Determine the [x, y] coordinate at the center of the cell enclosing the given text.  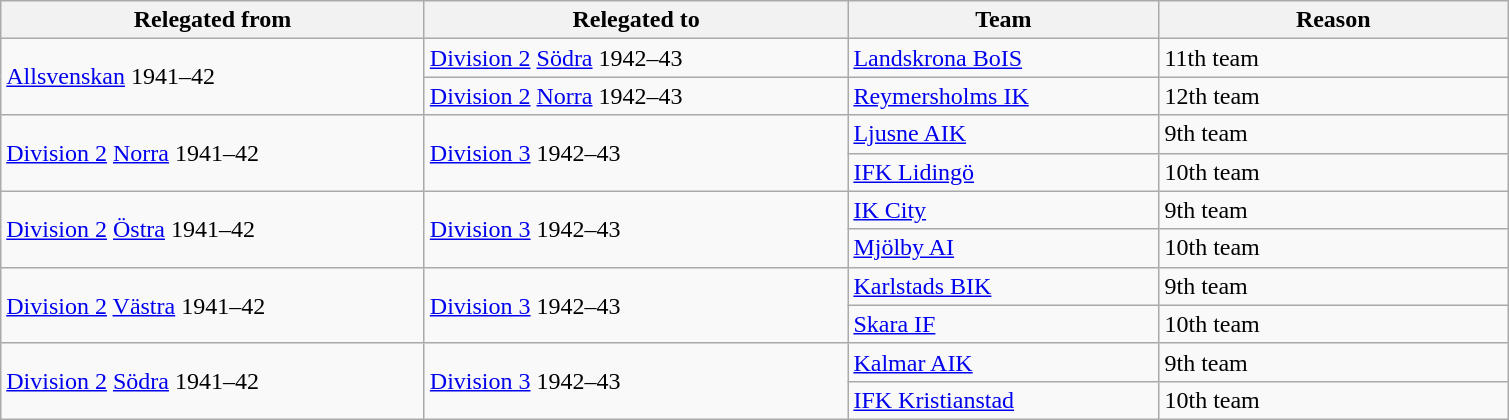
Mjölby AI [1004, 248]
12th team [1334, 96]
Relegated to [636, 20]
Division 2 Norra 1942–43 [636, 96]
Division 2 Östra 1941–42 [213, 229]
Team [1004, 20]
Landskrona BoIS [1004, 58]
Relegated from [213, 20]
IFK Lidingö [1004, 172]
IFK Kristianstad [1004, 400]
IK City [1004, 210]
Skara IF [1004, 324]
Ljusne AIK [1004, 134]
Reason [1334, 20]
Allsvenskan 1941–42 [213, 77]
Kalmar AIK [1004, 362]
11th team [1334, 58]
Division 2 Södra 1941–42 [213, 381]
Division 2 Västra 1941–42 [213, 305]
Reymersholms IK [1004, 96]
Division 2 Norra 1941–42 [213, 153]
Karlstads BIK [1004, 286]
Division 2 Södra 1942–43 [636, 58]
